For the text-containing cell, return its midpoint in (X, Y) coordinate format. 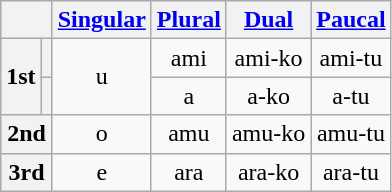
ami-ko (268, 58)
Singular (102, 20)
ami-tu (351, 58)
ara-tu (351, 172)
u (102, 77)
amu-tu (351, 134)
o (102, 134)
a-ko (268, 96)
a-tu (351, 96)
amu (188, 134)
Plural (188, 20)
Paucal (351, 20)
amu-ko (268, 134)
e (102, 172)
a (188, 96)
1st (21, 77)
Dual (268, 20)
3rd (26, 172)
ara (188, 172)
2nd (26, 134)
ara-ko (268, 172)
ami (188, 58)
